Extract the [X, Y] coordinate from the center of the cell holding the provided text.  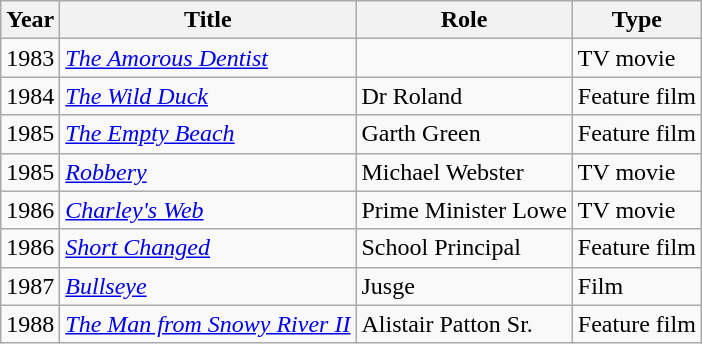
Alistair Patton Sr. [464, 324]
Robbery [208, 172]
Prime Minister Lowe [464, 210]
Year [30, 20]
The Amorous Dentist [208, 58]
Michael Webster [464, 172]
1984 [30, 96]
Charley's Web [208, 210]
The Wild Duck [208, 96]
Type [636, 20]
1987 [30, 286]
1988 [30, 324]
Film [636, 286]
Role [464, 20]
The Man from Snowy River II [208, 324]
Bullseye [208, 286]
School Principal [464, 248]
Jusge [464, 286]
Garth Green [464, 134]
Dr Roland [464, 96]
Short Changed [208, 248]
1983 [30, 58]
The Empty Beach [208, 134]
Title [208, 20]
